Search for the cell housing the specified text and yield its (X, Y) center coordinate. 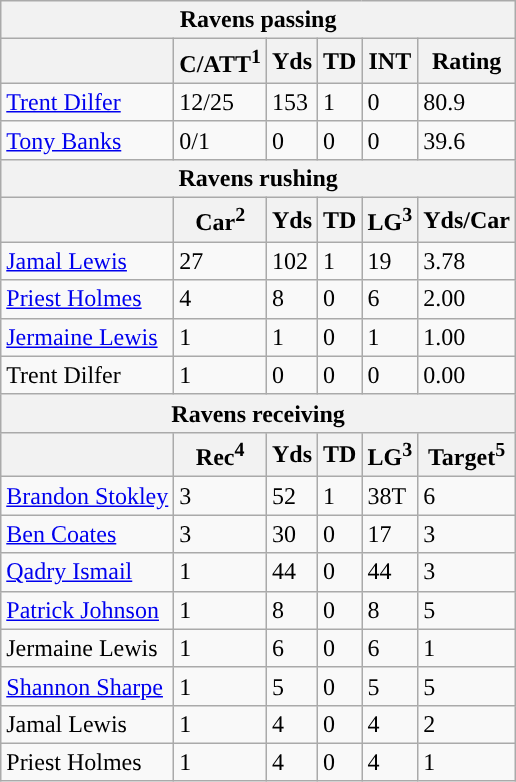
17 (390, 534)
Ravens rushing (258, 178)
Shannon Sharpe (88, 686)
2 (467, 724)
52 (292, 496)
Ravens receiving (258, 413)
153 (292, 102)
Tony Banks (88, 140)
0.00 (467, 375)
19 (390, 261)
1.00 (467, 337)
38T (390, 496)
27 (220, 261)
Car2 (220, 220)
2.00 (467, 299)
INT (390, 62)
Brandon Stokley (88, 496)
12/25 (220, 102)
Patrick Johnson (88, 610)
Yds/Car (467, 220)
102 (292, 261)
Rating (467, 62)
39.6 (467, 140)
0/1 (220, 140)
80.9 (467, 102)
Qadry Ismail (88, 572)
Target5 (467, 454)
Ben Coates (88, 534)
C/ATT1 (220, 62)
Rec4 (220, 454)
3.78 (467, 261)
30 (292, 534)
Ravens passing (258, 20)
